Return [x, y] of the center of cell containing provided text 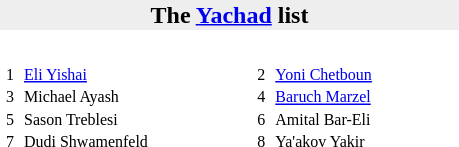
Yoni Chetboun [364, 74]
Sason Treblesi [137, 120]
6 [264, 120]
Michael Ayash [137, 97]
1 [12, 74]
The Yachad list [230, 15]
Amital Bar-Eli [364, 120]
3 [12, 97]
4 [264, 97]
2 [264, 74]
5 [12, 120]
Eli Yishai [137, 74]
Baruch Marzel [364, 97]
